Locate the cell with the specified text and output its (x, y) center coordinate. 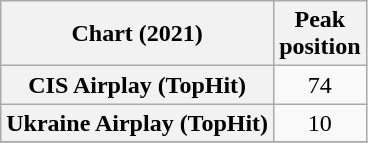
10 (320, 123)
Chart (2021) (138, 34)
CIS Airplay (TopHit) (138, 85)
Peakposition (320, 34)
74 (320, 85)
Ukraine Airplay (TopHit) (138, 123)
